Determine the [x, y] coordinate at the center of the cell enclosing the given text.  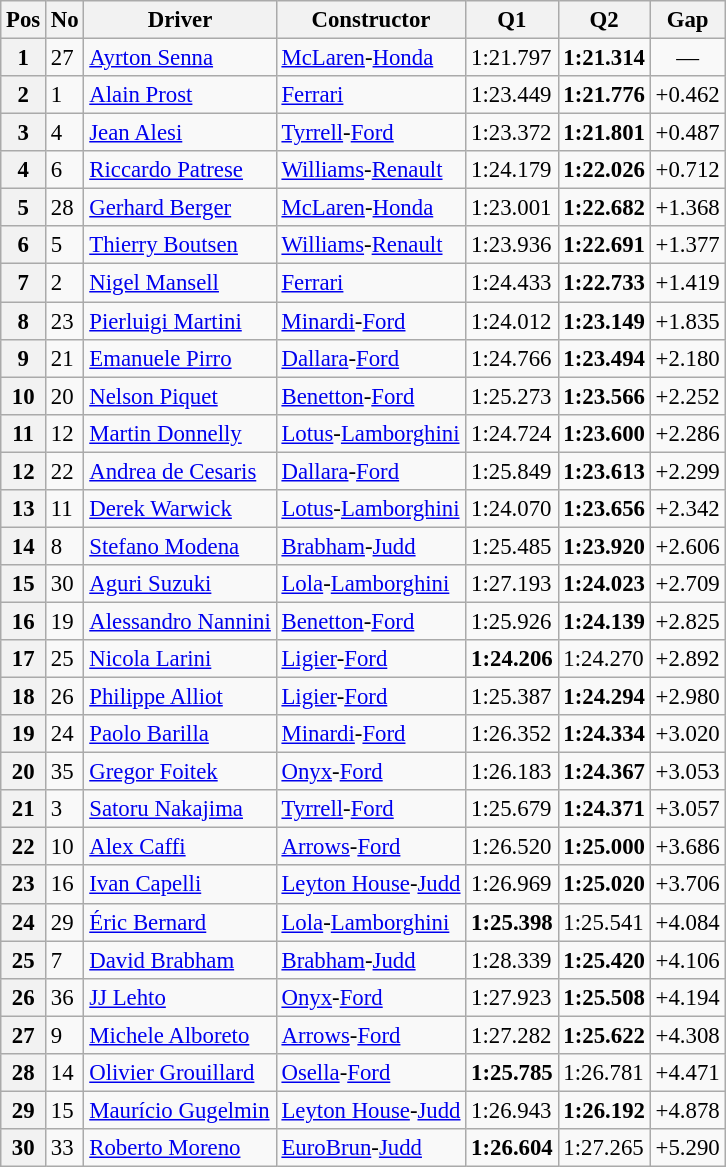
1:23.566 [604, 396]
Q1 [512, 20]
Pos [24, 20]
1:25.508 [604, 997]
+1.835 [688, 321]
1:23.001 [512, 208]
1:25.273 [512, 396]
1:25.420 [604, 960]
1:25.485 [512, 546]
1:23.600 [604, 433]
Gap [688, 20]
1:26.520 [512, 847]
Emanuele Pirro [180, 358]
Gregor Foitek [180, 772]
Nelson Piquet [180, 396]
+2.299 [688, 471]
No [65, 20]
+5.290 [688, 1148]
1:24.070 [512, 509]
Roberto Moreno [180, 1148]
David Brabham [180, 960]
1:26.192 [604, 1110]
1:26.183 [512, 772]
+4.878 [688, 1110]
1:21.776 [604, 95]
1:23.372 [512, 133]
Riccardo Patrese [180, 170]
36 [65, 997]
1:26.781 [604, 1073]
+0.487 [688, 133]
Éric Bernard [180, 922]
Maurício Gugelmin [180, 1110]
1:24.270 [604, 659]
+2.709 [688, 584]
+2.286 [688, 433]
Constructor [371, 20]
1:24.433 [512, 283]
+2.606 [688, 546]
1:26.352 [512, 734]
+2.180 [688, 358]
1:27.265 [604, 1148]
1:27.193 [512, 584]
Paolo Barilla [180, 734]
Alain Prost [180, 95]
Driver [180, 20]
1:24.012 [512, 321]
1:22.691 [604, 245]
1:24.371 [604, 809]
13 [24, 509]
Michele Alboreto [180, 1035]
+2.252 [688, 396]
+3.020 [688, 734]
+4.308 [688, 1035]
1:25.000 [604, 847]
+3.057 [688, 809]
1:24.334 [604, 734]
1:25.387 [512, 697]
Olivier Grouillard [180, 1073]
18 [24, 697]
JJ Lehto [180, 997]
1:25.398 [512, 922]
+3.706 [688, 885]
33 [65, 1148]
Pierluigi Martini [180, 321]
1:25.679 [512, 809]
+0.462 [688, 95]
1:25.849 [512, 471]
— [688, 58]
+1.419 [688, 283]
+4.471 [688, 1073]
Aguri Suzuki [180, 584]
1:24.179 [512, 170]
Gerhard Berger [180, 208]
1:25.785 [512, 1073]
1:22.682 [604, 208]
1:22.733 [604, 283]
Thierry Boutsen [180, 245]
Ayrton Senna [180, 58]
1:23.613 [604, 471]
1:24.139 [604, 621]
Alex Caffi [180, 847]
1:25.622 [604, 1035]
1:21.801 [604, 133]
1:22.026 [604, 170]
+2.980 [688, 697]
Jean Alesi [180, 133]
17 [24, 659]
Q2 [604, 20]
35 [65, 772]
+0.712 [688, 170]
1:23.936 [512, 245]
1:23.149 [604, 321]
1:23.494 [604, 358]
Philippe Alliot [180, 697]
1:25.926 [512, 621]
EuroBrun-Judd [371, 1148]
1:21.797 [512, 58]
Satoru Nakajima [180, 809]
Stefano Modena [180, 546]
1:24.206 [512, 659]
1:26.943 [512, 1110]
Osella-Ford [371, 1073]
1:24.724 [512, 433]
+1.368 [688, 208]
+2.892 [688, 659]
1:27.282 [512, 1035]
+1.377 [688, 245]
Ivan Capelli [180, 885]
1:24.367 [604, 772]
1:24.294 [604, 697]
1:28.339 [512, 960]
Nigel Mansell [180, 283]
+4.084 [688, 922]
+4.194 [688, 997]
1:26.969 [512, 885]
1:23.656 [604, 509]
+3.686 [688, 847]
Derek Warwick [180, 509]
Nicola Larini [180, 659]
1:25.020 [604, 885]
1:24.766 [512, 358]
1:23.449 [512, 95]
+2.342 [688, 509]
+4.106 [688, 960]
Martin Donnelly [180, 433]
+3.053 [688, 772]
1:27.923 [512, 997]
1:25.541 [604, 922]
Andrea de Cesaris [180, 471]
1:26.604 [512, 1148]
1:23.920 [604, 546]
+2.825 [688, 621]
Alessandro Nannini [180, 621]
1:24.023 [604, 584]
1:21.314 [604, 58]
